Find where the given text appears and provide that cell's center as (x, y) coordinate. 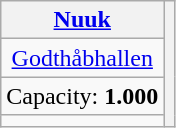
Capacity: 1.000 (82, 96)
Nuuk (82, 20)
Godthåbhallen (82, 58)
